Provide the [x, y] coordinate of the cell's center where the given text is located.  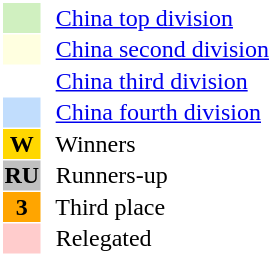
Relegated [156, 239]
China second division [156, 49]
China top division [156, 18]
3 [22, 207]
China third division [156, 81]
Third place [156, 207]
W [22, 144]
RU [22, 175]
Runners-up [156, 175]
Winners [156, 144]
China fourth division [156, 113]
